From the cell containing the given text, extract its center point as [x, y] coordinate. 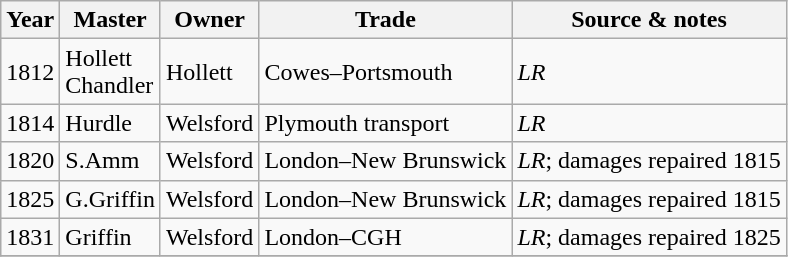
LR; damages repaired 1825 [649, 237]
Source & notes [649, 20]
Cowes–Portsmouth [386, 72]
Owner [209, 20]
S.Amm [110, 161]
1831 [30, 237]
G.Griffin [110, 199]
Griffin [110, 237]
1812 [30, 72]
1820 [30, 161]
Hollett [209, 72]
1814 [30, 123]
Year [30, 20]
1825 [30, 199]
HollettChandler [110, 72]
Plymouth transport [386, 123]
Trade [386, 20]
Hurdle [110, 123]
Master [110, 20]
London–CGH [386, 237]
